From the cell containing the given text, extract its center point as (X, Y) coordinate. 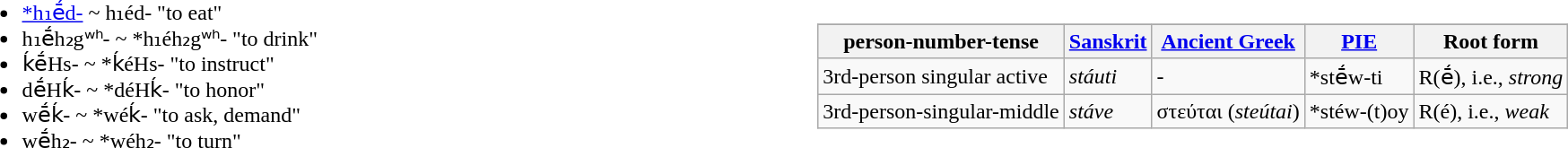
PIE (1359, 41)
3rd-person-singular-middle (942, 111)
*stḗw-ti (1359, 76)
- (1228, 76)
Root form (1491, 41)
R(é), i.e., weak (1491, 111)
person-number-tense (942, 41)
3rd-person singular active (942, 76)
stáve (1108, 111)
Ancient Greek (1228, 41)
στεύται (steútai) (1228, 111)
*stéw-(t)oy (1359, 111)
Sanskrit (1108, 41)
stáuti (1108, 76)
R(ḗ), i.e., strong (1491, 76)
